Capture the cell that displays the provided text and extract its [X, Y] central coordinate. 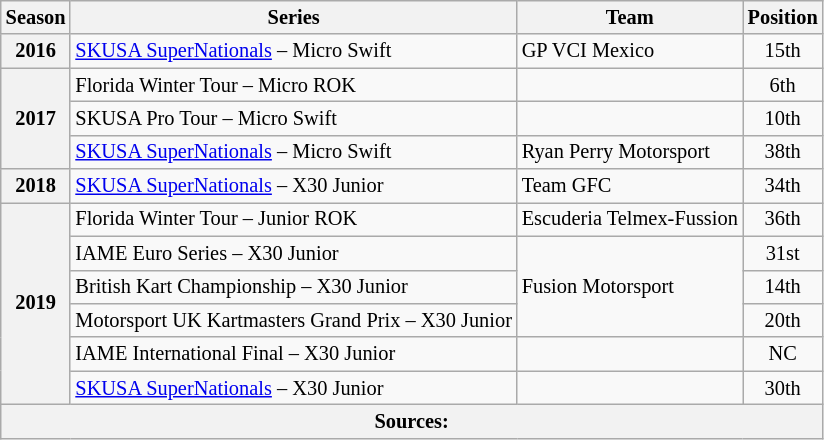
20th [783, 320]
15th [783, 51]
2016 [36, 51]
2019 [36, 303]
2017 [36, 118]
Team [630, 17]
IAME Euro Series – X30 Junior [293, 253]
SKUSA Pro Tour – Micro Swift [293, 118]
Season [36, 17]
Escuderia Telmex-Fussion [630, 219]
Fusion Motorsport [630, 286]
Team GFC [630, 186]
31st [783, 253]
British Kart Championship – X30 Junior [293, 287]
Series [293, 17]
6th [783, 85]
IAME International Final – X30 Junior [293, 354]
Ryan Perry Motorsport [630, 152]
GP VCI Mexico [630, 51]
Florida Winter Tour – Junior ROK [293, 219]
Motorsport UK Kartmasters Grand Prix – X30 Junior [293, 320]
10th [783, 118]
Sources: [412, 421]
Florida Winter Tour – Micro ROK [293, 85]
38th [783, 152]
36th [783, 219]
Position [783, 17]
30th [783, 388]
2018 [36, 186]
NC [783, 354]
14th [783, 287]
34th [783, 186]
